Capture the cell that displays the provided text and extract its [x, y] central coordinate. 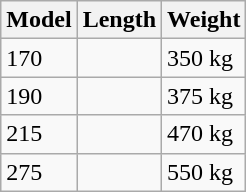
Model [39, 20]
470 kg [204, 134]
375 kg [204, 96]
550 kg [204, 172]
Weight [204, 20]
170 [39, 58]
Length [119, 20]
350 kg [204, 58]
275 [39, 172]
190 [39, 96]
215 [39, 134]
